Capture the cell that displays the provided text and extract its [x, y] central coordinate. 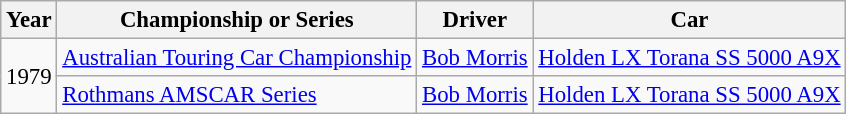
Car [690, 20]
Year [29, 20]
Championship or Series [237, 20]
Rothmans AMSCAR Series [237, 95]
1979 [29, 76]
Australian Touring Car Championship [237, 58]
Driver [475, 20]
